Scan for the cell matching the given text and deliver its (X, Y) coordinate at center. 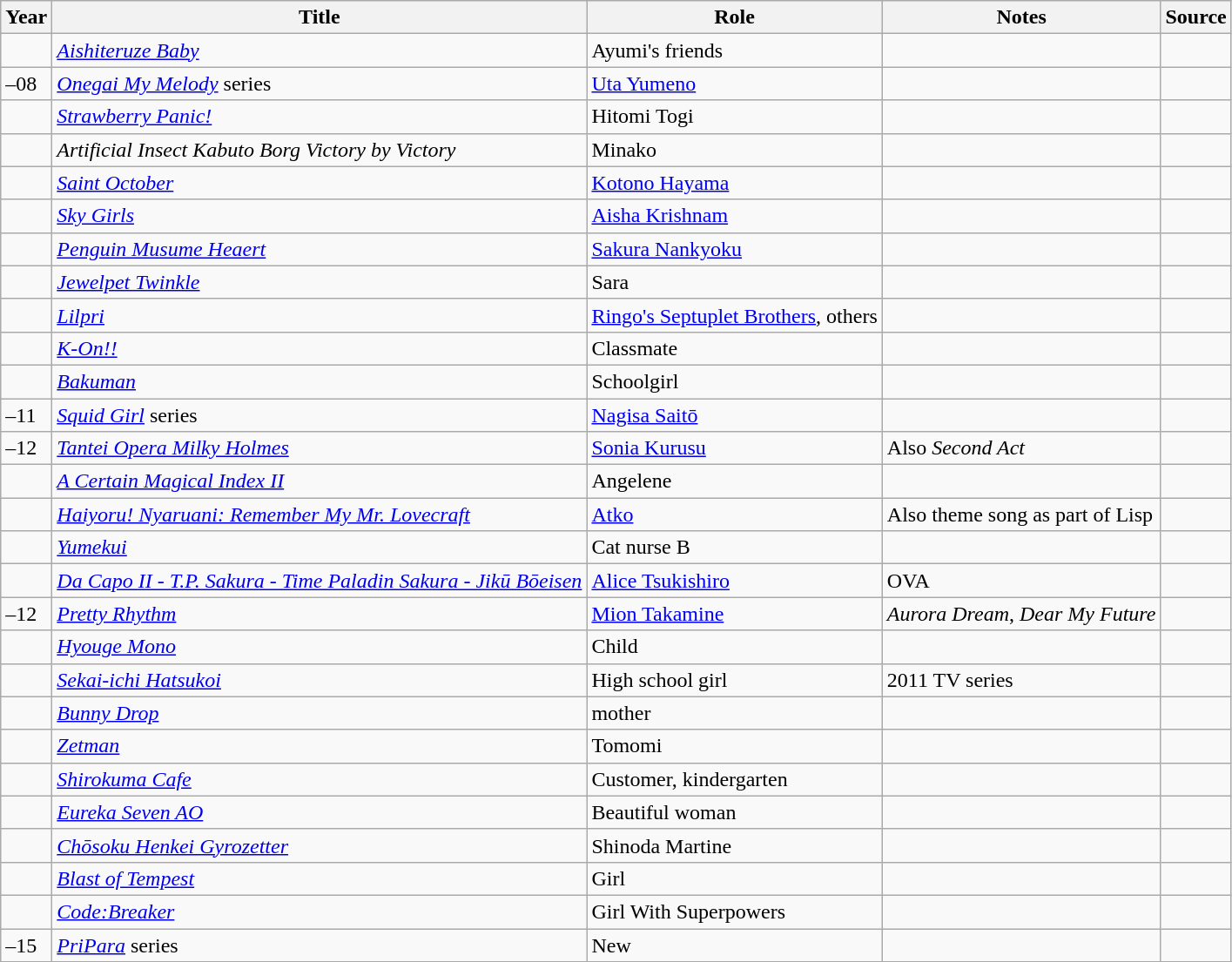
Saint October (320, 183)
Bunny Drop (320, 713)
Strawberry Panic! (320, 117)
Kotono Hayama (735, 183)
Role (735, 17)
Jewelpet Twinkle (320, 282)
Atko (735, 515)
Tomomi (735, 746)
Hitomi Togi (735, 117)
–15 (26, 945)
OVA (1021, 581)
mother (735, 713)
Shinoda Martine (735, 845)
Lilpri (320, 315)
Sara (735, 282)
High school girl (735, 680)
K-On!! (320, 348)
Aisha Krishnam (735, 216)
Sakura Nankyoku (735, 249)
Penguin Musume Heaert (320, 249)
Source (1196, 17)
Zetman (320, 746)
Girl (735, 878)
Child (735, 647)
Bakuman (320, 381)
Title (320, 17)
Hyouge Mono (320, 647)
Alice Tsukishiro (735, 581)
Squid Girl series (320, 415)
Also Second Act (1021, 448)
Code:Breaker (320, 912)
Blast of Tempest (320, 878)
A Certain Magical Index II (320, 481)
Minako (735, 150)
Uta Yumeno (735, 84)
Artificial Insect Kabuto Borg Victory by Victory (320, 150)
Customer, kindergarten (735, 779)
2011 TV series (1021, 680)
Haiyoru! Nyaruani: Remember My Mr. Lovecraft (320, 515)
Classmate (735, 348)
Aishiteruze Baby (320, 50)
Eureka Seven AO (320, 812)
Beautiful woman (735, 812)
Nagisa Saitō (735, 415)
Girl With Superpowers (735, 912)
Tantei Opera Milky Holmes (320, 448)
PriPara series (320, 945)
Sekai-ichi Hatsukoi (320, 680)
Sky Girls (320, 216)
Ayumi's friends (735, 50)
Yumekui (320, 548)
Notes (1021, 17)
New (735, 945)
–08 (26, 84)
–11 (26, 415)
Cat nurse B (735, 548)
Onegai My Melody series (320, 84)
Pretty Rhythm (320, 614)
Chōsoku Henkei Gyrozetter (320, 845)
Aurora Dream, Dear My Future (1021, 614)
Angelene (735, 481)
Ringo's Septuplet Brothers, others (735, 315)
Sonia Kurusu (735, 448)
Mion Takamine (735, 614)
Also theme song as part of Lisp (1021, 515)
Year (26, 17)
Shirokuma Cafe (320, 779)
Da Capo II - T.P. Sakura - Time Paladin Sakura - Jikū Bōeisen (320, 581)
Schoolgirl (735, 381)
